Return the [x, y] coordinate for the center point of the cell that contains the specified text.  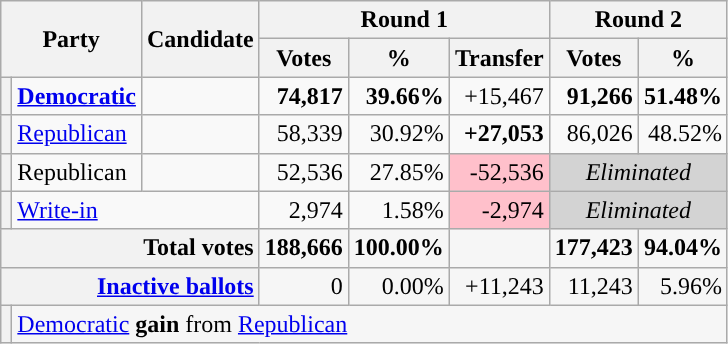
51.48% [682, 96]
Round 2 [638, 20]
30.92% [398, 134]
2,974 [304, 210]
48.52% [682, 134]
Candidate [200, 39]
94.04% [682, 248]
86,026 [594, 134]
Total votes [130, 248]
+27,053 [499, 134]
Democratic [77, 96]
74,817 [304, 96]
0 [304, 286]
52,536 [304, 172]
91,266 [594, 96]
Democratic gain from Republican [370, 324]
27.85% [398, 172]
Inactive ballots [130, 286]
58,339 [304, 134]
0.00% [398, 286]
100.00% [398, 248]
+15,467 [499, 96]
+11,243 [499, 286]
Party [72, 39]
-52,536 [499, 172]
-2,974 [499, 210]
5.96% [682, 286]
39.66% [398, 96]
Round 1 [404, 20]
188,666 [304, 248]
177,423 [594, 248]
Transfer [499, 58]
11,243 [594, 286]
1.58% [398, 210]
Write-in [136, 210]
